For the text-containing cell, return its midpoint in (x, y) coordinate format. 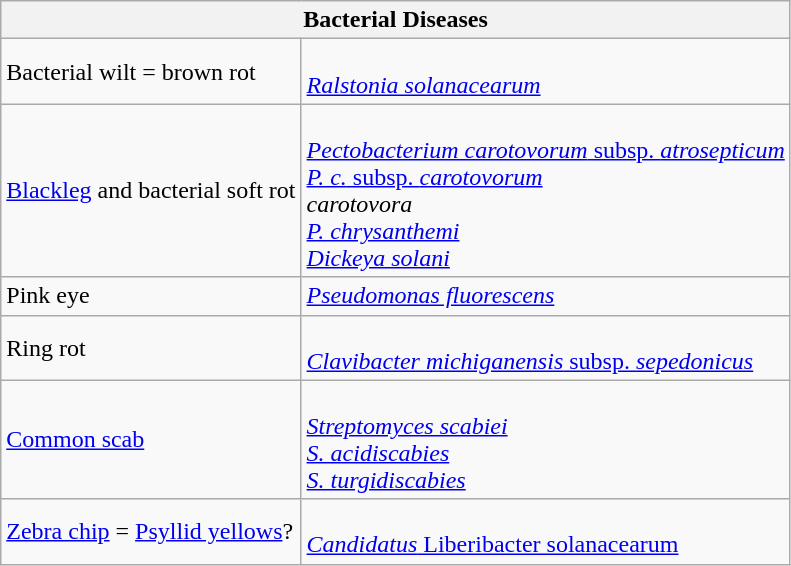
Common scab (151, 440)
Clavibacter michiganensis subsp. sepedonicus (546, 348)
Bacterial Diseases (396, 20)
Pink eye (151, 296)
Blackleg and bacterial soft rot (151, 190)
Zebra chip = Psyllid yellows? (151, 532)
Pectobacterium carotovorum subsp. atrosepticum P. c. subsp. carotovorum carotovora P. chrysanthemi Dickeya solani (546, 190)
Ring rot (151, 348)
Streptomyces scabiei S. acidiscabies S. turgidiscabies (546, 440)
Candidatus Liberibacter solanacearum (546, 532)
Ralstonia solanacearum (546, 72)
Bacterial wilt = brown rot (151, 72)
Pseudomonas fluorescens (546, 296)
